Extract the (X, Y) coordinate from the center of the cell holding the provided text.  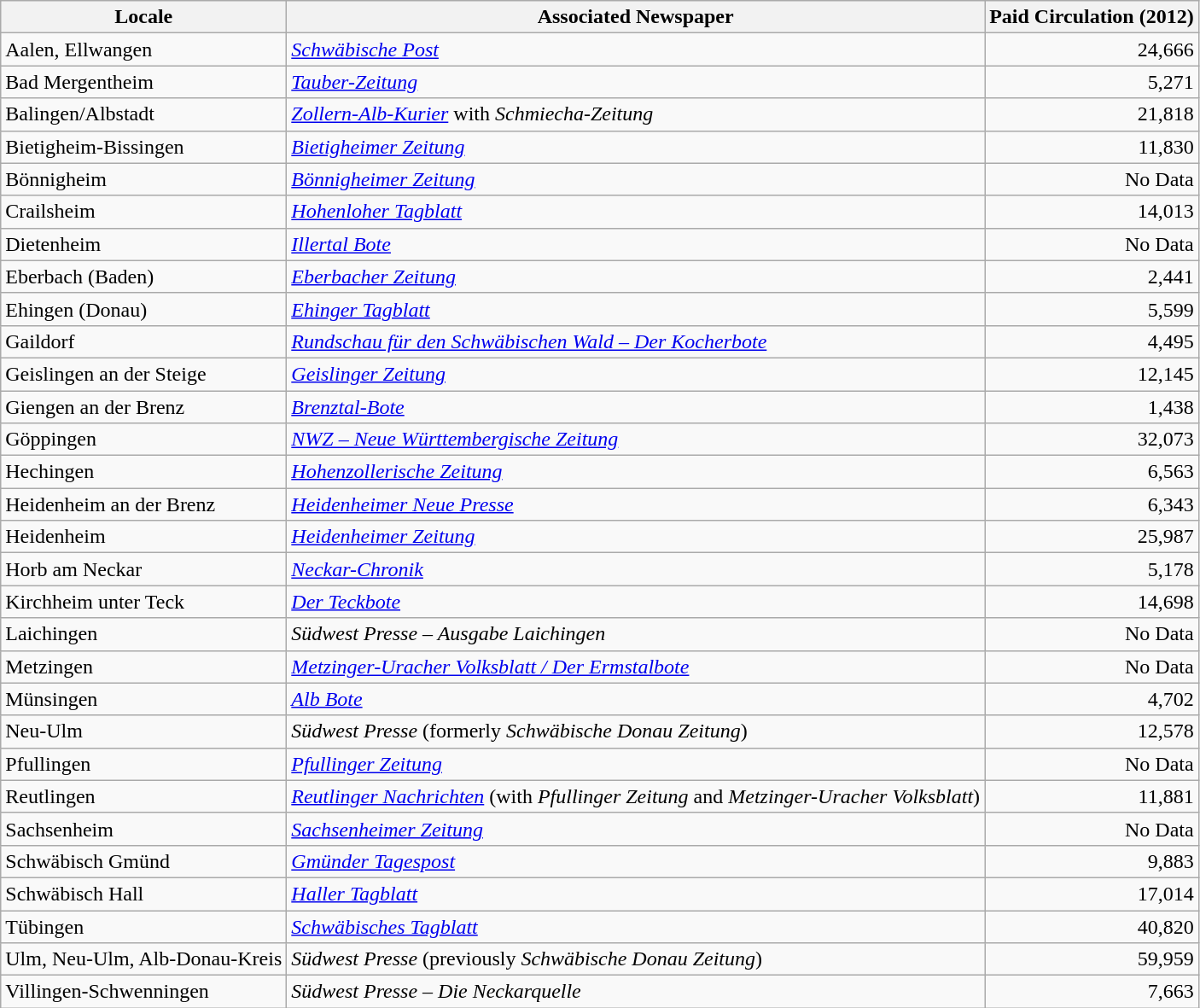
14,698 (1092, 602)
Gmünder Tagespost (636, 861)
Pfullinger Zeitung (636, 764)
Bönnigheimer Zeitung (636, 179)
Laichingen (143, 634)
Der Teckbote (636, 602)
Kirchheim unter Teck (143, 602)
Eberbach (Baden) (143, 277)
4,495 (1092, 341)
NWZ – Neue Württembergische Zeitung (636, 440)
Ehinger Tagblatt (636, 309)
6,343 (1092, 504)
Bönnigheim (143, 179)
12,578 (1092, 731)
25,987 (1092, 537)
Associated Newspaper (636, 17)
Hohenzollerische Zeitung (636, 472)
11,881 (1092, 796)
Sachsenheim (143, 829)
12,145 (1092, 374)
Südwest Presse – Ausgabe Laichingen (636, 634)
59,959 (1092, 959)
Südwest Presse (previously Schwäbische Donau Zeitung) (636, 959)
Eberbacher Zeitung (636, 277)
5,599 (1092, 309)
Sachsenheimer Zeitung (636, 829)
1,438 (1092, 407)
17,014 (1092, 894)
Geislingen an der Steige (143, 374)
Aalen, Ellwangen (143, 50)
Hohenloher Tagblatt (636, 212)
Bad Mergentheim (143, 82)
Metzinger-Uracher Volksblatt / Der Ermstalbote (636, 667)
5,178 (1092, 569)
Locale (143, 17)
Haller Tagblatt (636, 894)
Zollern-Alb-Kurier with Schmiecha-Zeitung (636, 114)
9,883 (1092, 861)
21,818 (1092, 114)
Reutlingen (143, 796)
Metzingen (143, 667)
Hechingen (143, 472)
Bietigheim-Bissingen (143, 147)
Paid Circulation (2012) (1092, 17)
Crailsheim (143, 212)
Heidenheimer Zeitung (636, 537)
Schwäbisch Gmünd (143, 861)
Göppingen (143, 440)
Horb am Neckar (143, 569)
Geislinger Zeitung (636, 374)
Bietigheimer Zeitung (636, 147)
5,271 (1092, 82)
Pfullingen (143, 764)
Rundschau für den Schwäbischen Wald – Der Kocherbote (636, 341)
4,702 (1092, 699)
Villingen-Schwenningen (143, 992)
Südwest Presse (formerly Schwäbische Donau Zeitung) (636, 731)
Brenztal-Bote (636, 407)
7,663 (1092, 992)
40,820 (1092, 926)
Balingen/Albstadt (143, 114)
Heidenheim (143, 537)
Giengen an der Brenz (143, 407)
Reutlinger Nachrichten (with Pfullinger Zeitung and Metzinger-Uracher Volksblatt) (636, 796)
Neckar-Chronik (636, 569)
14,013 (1092, 212)
Gaildorf (143, 341)
6,563 (1092, 472)
Alb Bote (636, 699)
Illertal Bote (636, 244)
Tübingen (143, 926)
Südwest Presse – Die Neckarquelle (636, 992)
Schwäbisch Hall (143, 894)
Heidenheim an der Brenz (143, 504)
11,830 (1092, 147)
Ulm, Neu-Ulm, Alb-Donau-Kreis (143, 959)
Dietenheim (143, 244)
Neu-Ulm (143, 731)
2,441 (1092, 277)
Ehingen (Donau) (143, 309)
Tauber-Zeitung (636, 82)
Heidenheimer Neue Presse (636, 504)
24,666 (1092, 50)
32,073 (1092, 440)
Münsingen (143, 699)
Schwäbische Post (636, 50)
Schwäbisches Tagblatt (636, 926)
